Return the [X, Y] coordinate for the center point of the cell that contains the specified text.  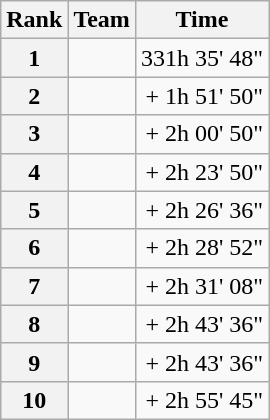
Team [102, 20]
Time [202, 20]
+ 2h 00' 50" [202, 134]
3 [34, 134]
+ 2h 31' 08" [202, 286]
2 [34, 96]
+ 2h 26' 36" [202, 210]
7 [34, 286]
+ 2h 55' 45" [202, 400]
+ 2h 23' 50" [202, 172]
6 [34, 248]
4 [34, 172]
+ 1h 51' 50" [202, 96]
8 [34, 324]
10 [34, 400]
5 [34, 210]
331h 35' 48" [202, 58]
1 [34, 58]
+ 2h 28' 52" [202, 248]
Rank [34, 20]
9 [34, 362]
